Capture the cell that displays the provided text and extract its (X, Y) central coordinate. 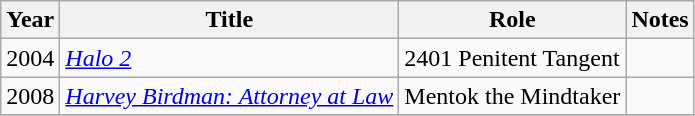
Mentok the Mindtaker (512, 96)
Title (230, 20)
2004 (30, 58)
2008 (30, 96)
Role (512, 20)
Year (30, 20)
Harvey Birdman: Attorney at Law (230, 96)
2401 Penitent Tangent (512, 58)
Notes (660, 20)
Halo 2 (230, 58)
